For the text-containing cell, return its midpoint in [x, y] coordinate format. 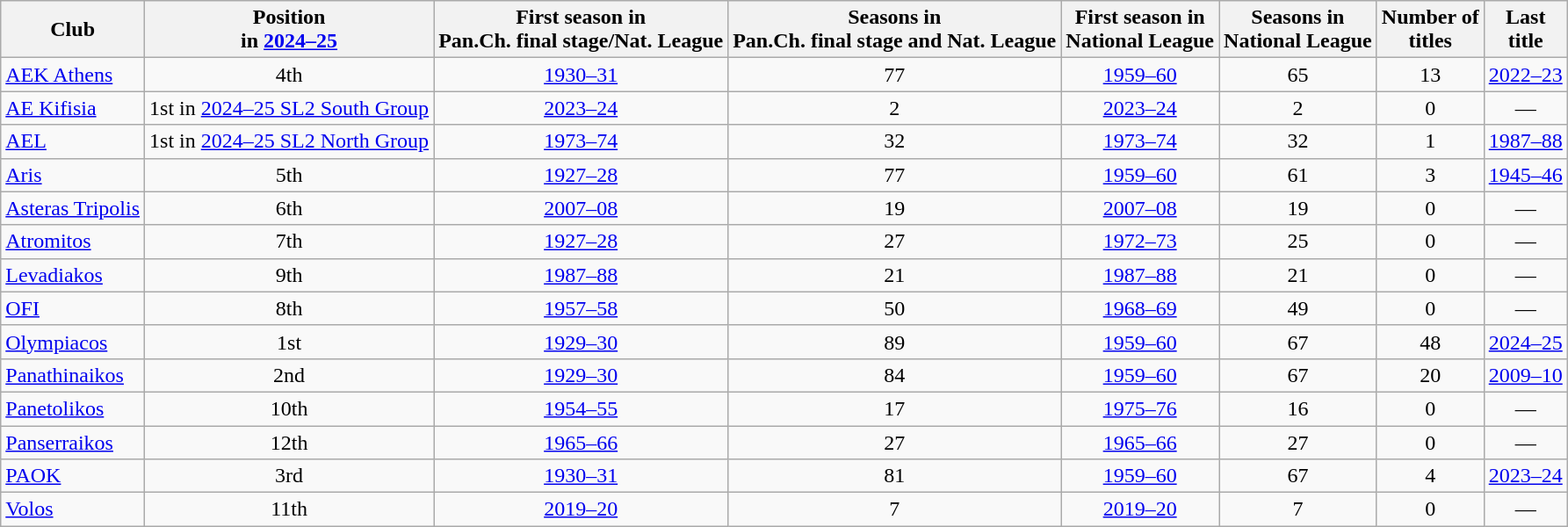
84 [894, 375]
AE Kifisia [73, 108]
81 [894, 476]
Seasons inPan.Ch. final stage and Nat. League [894, 30]
16 [1298, 408]
89 [894, 342]
48 [1430, 342]
Club [73, 30]
4th [290, 75]
12th [290, 442]
50 [894, 308]
5th [290, 175]
2022–23 [1525, 75]
2009–10 [1525, 375]
25 [1298, 242]
Levadiakos [73, 275]
Atromitos [73, 242]
1st [290, 342]
11th [290, 509]
9th [290, 275]
Aris [73, 175]
3 [1430, 175]
1972–73 [1140, 242]
13 [1430, 75]
65 [1298, 75]
Volos [73, 509]
Panetolikos [73, 408]
20 [1430, 375]
2024–25 [1525, 342]
Olympiacos [73, 342]
Lasttitle [1525, 30]
AEK Athens [73, 75]
6th [290, 208]
Number oftitles [1430, 30]
3rd [290, 476]
1945–46 [1525, 175]
10th [290, 408]
7th [290, 242]
First season inPan.Ch. final stage/Nat. League [582, 30]
Panserraikos [73, 442]
First season inNational League [1140, 30]
Seasons inNational League [1298, 30]
1957–58 [582, 308]
1st in 2024–25 SL2 North Group [290, 141]
17 [894, 408]
61 [1298, 175]
2nd [290, 375]
Positionin 2024–25 [290, 30]
PAOK [73, 476]
Panathinaikos [73, 375]
1968–69 [1140, 308]
1 [1430, 141]
49 [1298, 308]
1st in 2024–25 SL2 South Group [290, 108]
1954–55 [582, 408]
AEL [73, 141]
4 [1430, 476]
1975–76 [1140, 408]
Asteras Tripolis [73, 208]
OFI [73, 308]
8th [290, 308]
